Detect which cell encompasses the target text, then output its [X, Y] center coordinate. 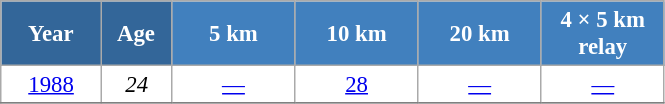
24 [136, 85]
5 km [234, 34]
Age [136, 34]
10 km [356, 34]
1988 [52, 85]
4 × 5 km relay [602, 34]
20 km [480, 34]
Year [52, 34]
28 [356, 85]
